Scan for the cell matching the given text and deliver its [x, y] coordinate at center. 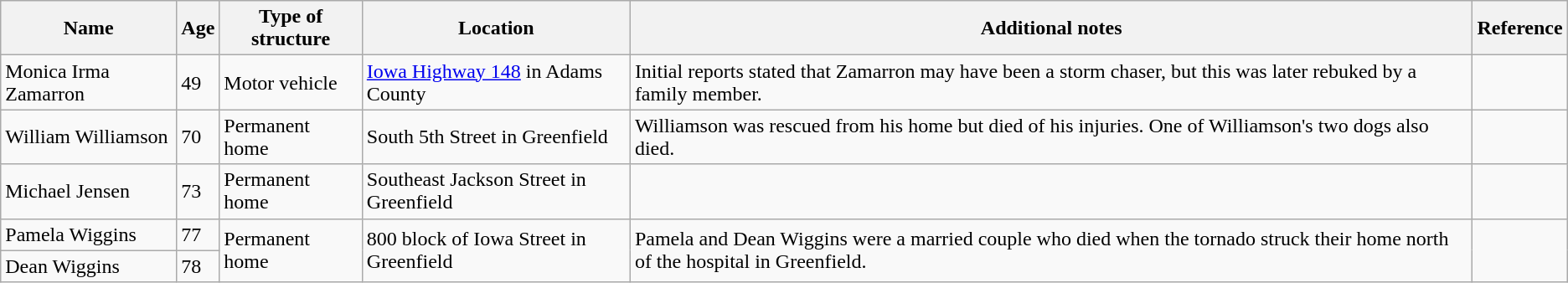
Age [198, 28]
Motor vehicle [291, 82]
78 [198, 266]
Michael Jensen [89, 191]
Name [89, 28]
Reference [1519, 28]
Dean Wiggins [89, 266]
Williamson was rescued from his home but died of his injuries. One of Williamson's two dogs also died. [1051, 137]
Initial reports stated that Zamarron may have been a storm chaser, but this was later rebuked by a family member. [1051, 82]
77 [198, 234]
Pamela Wiggins [89, 234]
Location [496, 28]
Pamela and Dean Wiggins were a married couple who died when the tornado struck their home north of the hospital in Greenfield. [1051, 250]
Monica Irma Zamarron [89, 82]
70 [198, 137]
73 [198, 191]
William Williamson [89, 137]
800 block of Iowa Street in Greenfield [496, 250]
Type of structure [291, 28]
Iowa Highway 148 in Adams County [496, 82]
Southeast Jackson Street in Greenfield [496, 191]
Additional notes [1051, 28]
South 5th Street in Greenfield [496, 137]
49 [198, 82]
